Determine the (X, Y) coordinate at the center of the cell enclosing the given text.  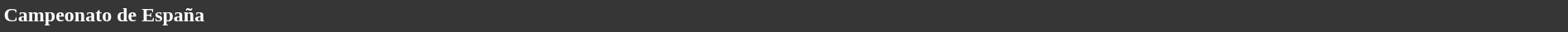
Campeonato de España (784, 15)
